Identify which cell holds the provided text, then report its (X, Y) central coordinate. 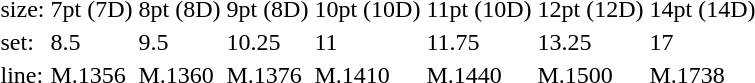
8.5 (92, 42)
9.5 (180, 42)
10.25 (268, 42)
13.25 (590, 42)
11 (368, 42)
11.75 (479, 42)
